Search for the cell housing the specified text and yield its [x, y] center coordinate. 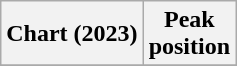
Chart (2023) [72, 34]
Peakposition [189, 34]
